Search for the cell housing the specified text and yield its (x, y) center coordinate. 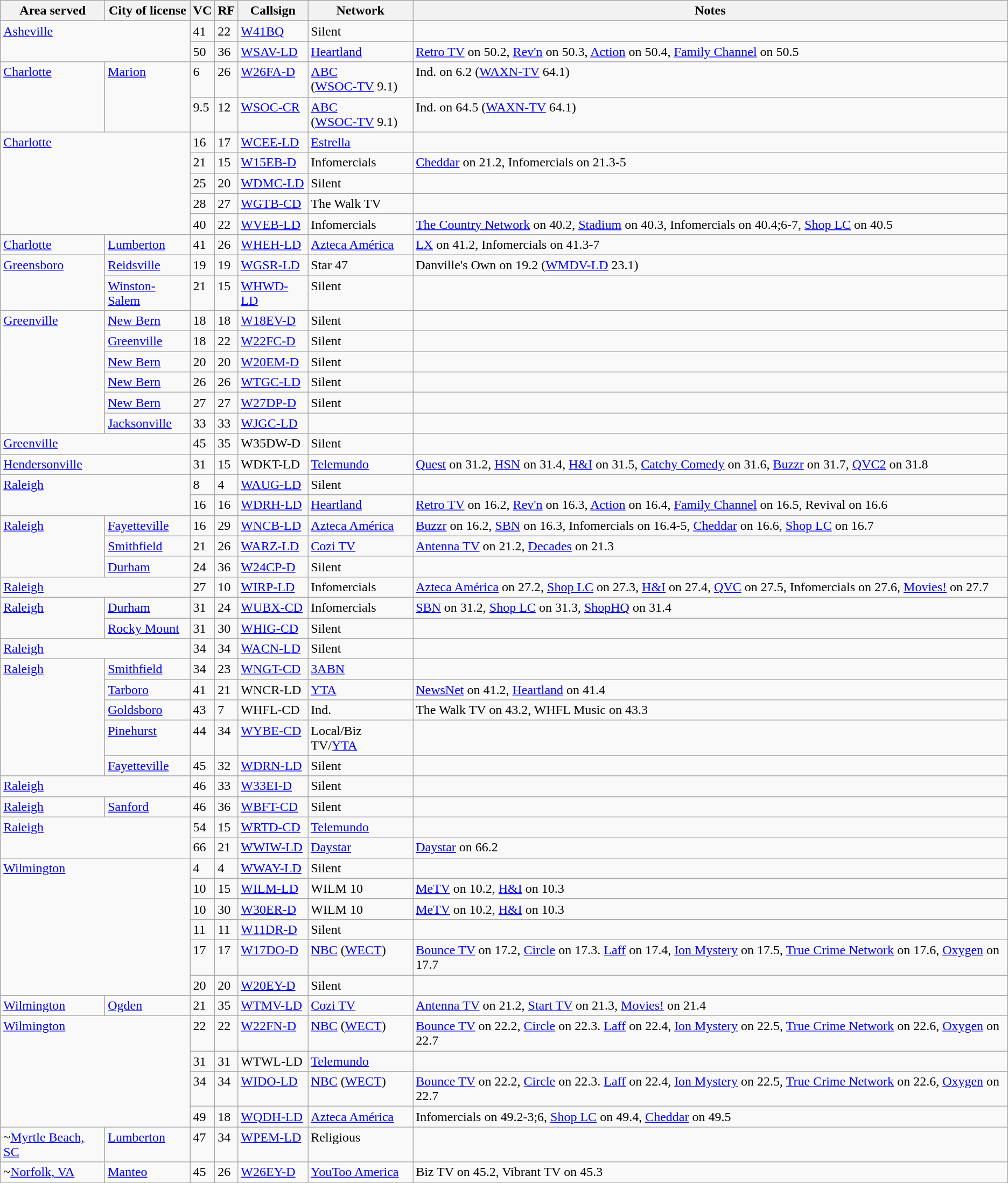
WHEH-LD (273, 244)
WGSR-LD (273, 265)
LX on 41.2, Infomercials on 41.3-7 (711, 244)
12 (226, 114)
Area served (53, 11)
WSOC-CR (273, 114)
W26EY-D (273, 1172)
WTWL-LD (273, 1061)
W33EI-D (273, 786)
Retro TV on 50.2, Rev'n on 50.3, Action on 50.4, Family Channel on 50.5 (711, 52)
VC (202, 11)
Ind. on 64.5 (WAXN-TV 64.1) (711, 114)
The Country Network on 40.2, Stadium on 40.3, Infomercials on 40.4;6-7, Shop LC on 40.5 (711, 224)
W35DW-D (273, 444)
28 (202, 204)
City of license (148, 11)
RF (226, 11)
54 (202, 827)
Local/Biz TV/YTA (361, 738)
WHWD-LD (273, 293)
Goldsboro (148, 710)
Ind. on 6.2 (WAXN-TV 64.1) (711, 80)
Greensboro (53, 282)
WPEM-LD (273, 1145)
Rocky Mount (148, 628)
~Norfolk, VA (53, 1172)
Notes (711, 11)
W26FA-D (273, 80)
The Walk TV (361, 204)
Cheddar on 21.2, Infomercials on 21.3-5 (711, 163)
WNCR-LD (273, 690)
Retro TV on 16.2, Rev'n on 16.3, Action on 16.4, Family Channel on 16.5, Revival on 16.6 (711, 505)
W27DP-D (273, 403)
Religious (361, 1145)
WVEB-LD (273, 224)
SBN on 31.2, Shop LC on 31.3, ShopHQ on 31.4 (711, 607)
Hendersonville (95, 464)
23 (226, 669)
Buzzr on 16.2, SBN on 16.3, Infomercials on 16.4-5, Cheddar on 16.6, Shop LC on 16.7 (711, 526)
Bounce TV on 17.2, Circle on 17.3. Laff on 17.4, Ion Mystery on 17.5, True Crime Network on 17.6, Oxygen on 17.7 (711, 957)
W41BQ (273, 31)
Daystar on 66.2 (711, 848)
50 (202, 52)
Azteca América on 27.2, Shop LC on 27.3, H&I on 27.4, QVC on 27.5, Infomercials on 27.6, Movies! on 27.7 (711, 587)
Star 47 (361, 265)
WAUG-LD (273, 485)
49 (202, 1117)
Tarboro (148, 690)
Network (361, 11)
WWAY-LD (273, 868)
Estrella (361, 142)
W11DR-D (273, 929)
Daystar (361, 848)
W15EB-D (273, 163)
Asheville (95, 41)
43 (202, 710)
Antenna TV on 21.2, Decades on 21.3 (711, 546)
WUBX-CD (273, 607)
WRTD-CD (273, 827)
Antenna TV on 21.2, Start TV on 21.3, Movies! on 21.4 (711, 1006)
W24CP-D (273, 566)
40 (202, 224)
WILM-LD (273, 888)
W20EM-D (273, 362)
WDRH-LD (273, 505)
WDRN-LD (273, 766)
WNCB-LD (273, 526)
W30ER-D (273, 909)
Pinehurst (148, 738)
44 (202, 738)
WIRP-LD (273, 587)
WTGC-LD (273, 382)
WJGC-LD (273, 423)
3ABN (361, 669)
NewsNet on 41.2, Heartland on 41.4 (711, 690)
Quest on 31.2, HSN on 31.4, H&I on 31.5, Catchy Comedy on 31.6, Buzzr on 31.7, QVC2 on 31.8 (711, 464)
~Myrtle Beach, SC (53, 1145)
Reidsville (148, 265)
WTMV-LD (273, 1006)
7 (226, 710)
W20EY-D (273, 985)
9.5 (202, 114)
WWIW-LD (273, 848)
W22FC-D (273, 341)
WARZ-LD (273, 546)
YouToo America (361, 1172)
The Walk TV on 43.2, WHFL Music on 43.3 (711, 710)
WGTB-CD (273, 204)
Callsign (273, 11)
W22FN-D (273, 1034)
WHIG-CD (273, 628)
WCEE-LD (273, 142)
W17DO-D (273, 957)
WBFT-CD (273, 807)
29 (226, 526)
Biz TV on 45.2, Vibrant TV on 45.3 (711, 1172)
WACN-LD (273, 649)
Jacksonville (148, 423)
Sanford (148, 807)
Danville's Own on 19.2 (WMDV-LD 23.1) (711, 265)
YTA (361, 690)
25 (202, 183)
66 (202, 848)
W18EV-D (273, 321)
WHFL-CD (273, 710)
8 (202, 485)
Marion (148, 97)
Winston-Salem (148, 293)
Ind. (361, 710)
6 (202, 80)
32 (226, 766)
Infomercials on 49.2-3;6, Shop LC on 49.4, Cheddar on 49.5 (711, 1117)
WNGT-CD (273, 669)
WYBE-CD (273, 738)
WIDO-LD (273, 1089)
WSAV-LD (273, 52)
WDKT-LD (273, 464)
Ogden (148, 1006)
WDMC-LD (273, 183)
WQDH-LD (273, 1117)
Manteo (148, 1172)
47 (202, 1145)
